Capture the cell that displays the provided text and extract its [X, Y] central coordinate. 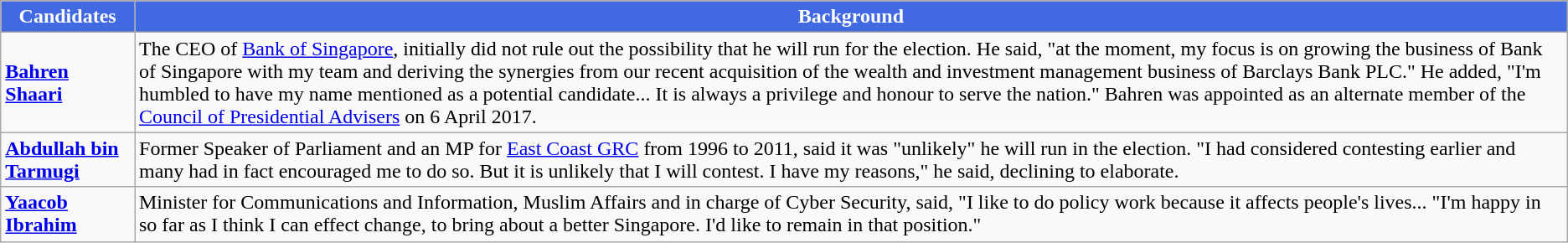
Bahren Shaari [68, 82]
Candidates [68, 17]
Yaacob Ibrahim [68, 215]
Abdullah bin Tarmugi [68, 159]
Background [851, 17]
